Search for the cell housing the specified text and yield its (X, Y) center coordinate. 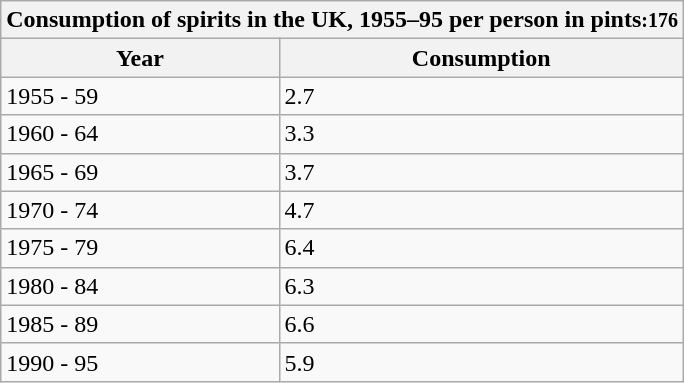
5.9 (481, 362)
2.7 (481, 96)
Consumption (481, 58)
1955 - 59 (140, 96)
6.3 (481, 286)
1960 - 64 (140, 134)
1990 - 95 (140, 362)
1980 - 84 (140, 286)
1975 - 79 (140, 248)
4.7 (481, 210)
1985 - 89 (140, 324)
3.7 (481, 172)
1970 - 74 (140, 210)
6.6 (481, 324)
6.4 (481, 248)
3.3 (481, 134)
1965 - 69 (140, 172)
Consumption of spirits in the UK, 1955–95 per person in pints:176 (342, 20)
Year (140, 58)
